Pinpoint the cell where the given text exists, returning its (X, Y) midpoint coordinate. 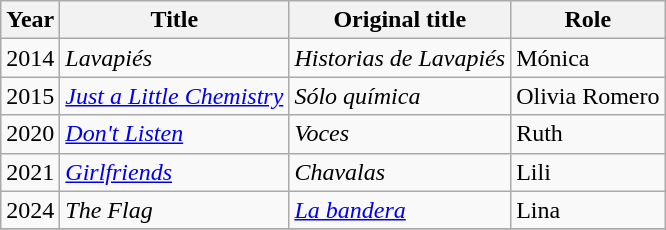
Historias de Lavapiés (400, 58)
Role (588, 20)
Don't Listen (174, 134)
2024 (30, 210)
Year (30, 20)
La bandera (400, 210)
Sólo química (400, 96)
Olivia Romero (588, 96)
Mónica (588, 58)
Lili (588, 172)
Lina (588, 210)
2014 (30, 58)
Girlfriends (174, 172)
Ruth (588, 134)
The Flag (174, 210)
Title (174, 20)
Just a Little Chemistry (174, 96)
Voces (400, 134)
2021 (30, 172)
2020 (30, 134)
2015 (30, 96)
Chavalas (400, 172)
Lavapiés (174, 58)
Original title (400, 20)
